Detect which cell encompasses the target text, then output its [X, Y] center coordinate. 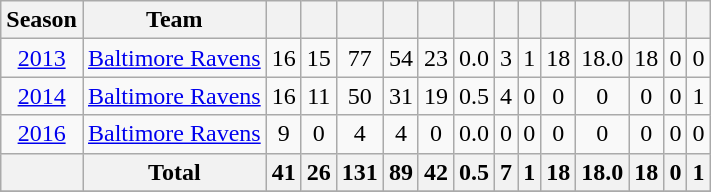
7 [506, 172]
11 [318, 96]
2014 [42, 96]
2013 [42, 58]
50 [360, 96]
54 [400, 58]
2016 [42, 134]
15 [318, 58]
42 [436, 172]
19 [436, 96]
77 [360, 58]
9 [284, 134]
23 [436, 58]
3 [506, 58]
89 [400, 172]
31 [400, 96]
41 [284, 172]
131 [360, 172]
Team [174, 20]
26 [318, 172]
Season [42, 20]
Total [174, 172]
